Capture the cell that displays the provided text and extract its [X, Y] central coordinate. 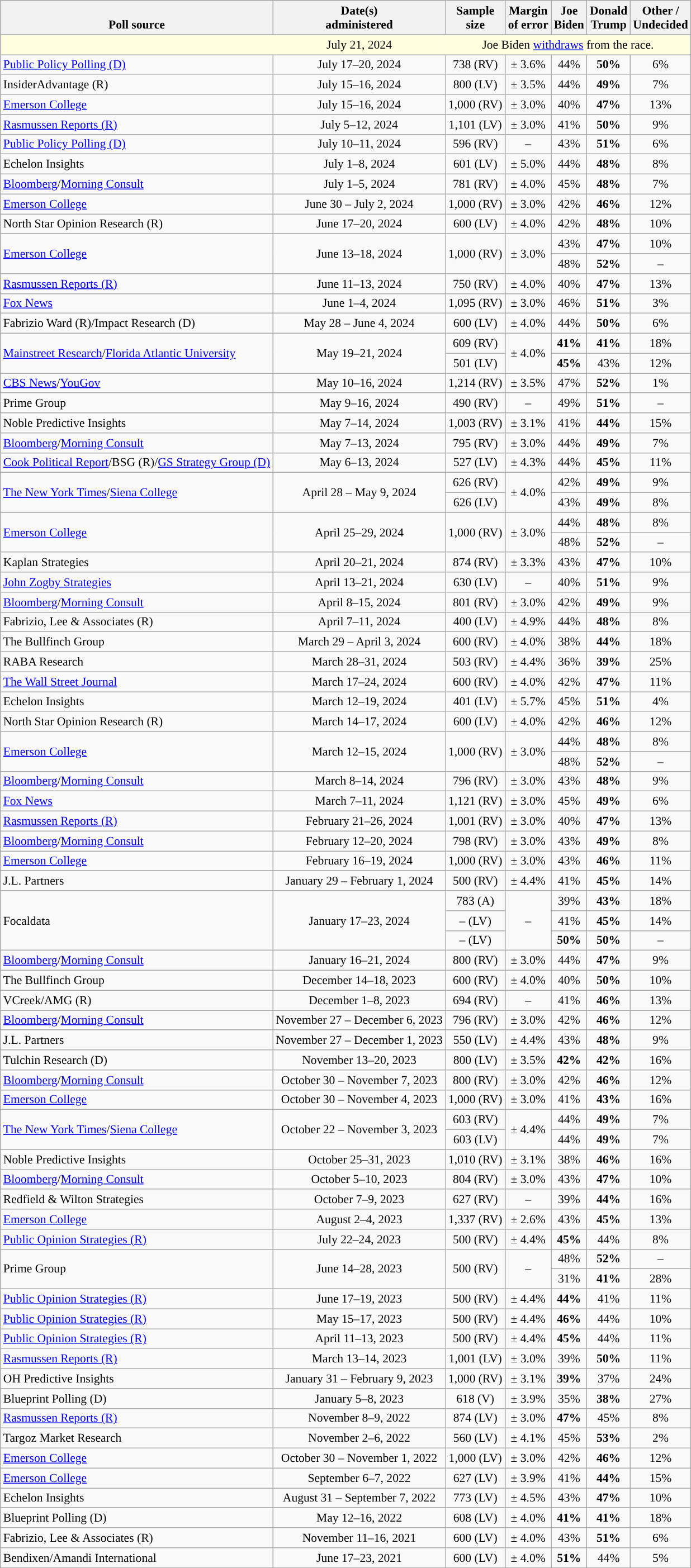
April 13–21, 2024 [359, 582]
1,101 (LV) [475, 125]
± 5.0% [528, 164]
5% [660, 1558]
July 17–20, 2024 [359, 65]
608 (LV) [475, 1518]
401 (LV) [475, 702]
October 30 – November 1, 2022 [359, 1458]
1,003 (RV) [475, 423]
January 31 – February 9, 2023 [359, 1379]
November 2–6, 2022 [359, 1438]
June 17–20, 2024 [359, 224]
4% [660, 702]
Bendixen/Amandi International [136, 1558]
July 1–5, 2024 [359, 184]
November 13–20, 2023 [359, 1060]
1,001 (RV) [475, 821]
JoeBiden [569, 18]
798 (RV) [475, 841]
October 30 – November 7, 2023 [359, 1080]
36% [569, 662]
1,010 (RV) [475, 1160]
March 8–14, 2024 [359, 781]
May 12–16, 2022 [359, 1518]
February 21–26, 2024 [359, 821]
March 17–24, 2024 [359, 682]
May 28 – June 4, 2024 [359, 324]
795 (RV) [475, 443]
738 (RV) [475, 65]
April 28 – May 9, 2024 [359, 493]
June 14–28, 2023 [359, 1268]
May 7–13, 2024 [359, 443]
596 (RV) [475, 144]
February 16–19, 2024 [359, 861]
May 10–16, 2024 [359, 383]
501 (LV) [475, 363]
October 5–10, 2023 [359, 1180]
The Wall Street Journal [136, 682]
June 30 – July 2, 2024 [359, 204]
OH Predictive Insights [136, 1379]
Samplesize [475, 18]
December 14–18, 2023 [359, 981]
January 17–23, 2024 [359, 921]
3% [660, 303]
July 5–12, 2024 [359, 125]
± 4.9% [528, 622]
May 7–14, 2024 [359, 423]
874 (LV) [475, 1418]
Targoz Market Research [136, 1438]
1% [660, 383]
April 7–11, 2024 [359, 622]
1,095 (RV) [475, 303]
November 8–9, 2022 [359, 1418]
773 (LV) [475, 1498]
March 13–14, 2023 [359, 1359]
Date(s)administered [359, 18]
490 (RV) [475, 403]
1,121 (RV) [475, 801]
28% [660, 1279]
1,337 (RV) [475, 1219]
37% [608, 1379]
± 4.3% [528, 463]
± 3.3% [528, 563]
Cook Political Report/BSG (R)/GS Strategy Group (D) [136, 463]
750 (RV) [475, 284]
October 22 – November 3, 2023 [359, 1130]
601 (LV) [475, 164]
804 (RV) [475, 1180]
RABA Research [136, 662]
± 2.6% [528, 1219]
August 2–4, 2023 [359, 1219]
± 5.7% [528, 702]
503 (RV) [475, 662]
VCreek/AMG (R) [136, 1000]
March 7–11, 2024 [359, 801]
694 (RV) [475, 1000]
October 25–31, 2023 [359, 1160]
626 (LV) [475, 503]
783 (A) [475, 901]
801 (RV) [475, 602]
626 (RV) [475, 483]
November 27 – December 1, 2023 [359, 1040]
527 (LV) [475, 463]
1,000 (LV) [475, 1458]
874 (RV) [475, 563]
Marginof error [528, 18]
February 12–20, 2024 [359, 841]
± 3.6% [528, 65]
550 (LV) [475, 1040]
609 (RV) [475, 344]
603 (LV) [475, 1140]
2% [660, 1438]
DonaldTrump [608, 18]
Tulchin Research (D) [136, 1060]
Joe Biden withdraws from the race. [568, 45]
400 (LV) [475, 622]
25% [660, 662]
627 (RV) [475, 1200]
1,214 (RV) [475, 383]
July 1–8, 2024 [359, 164]
June 17–23, 2021 [359, 1558]
618 (V) [475, 1399]
October 7–9, 2023 [359, 1200]
31% [569, 1279]
January 5–8, 2023 [359, 1399]
Other /Undecided [660, 18]
May 19–21, 2024 [359, 353]
March 12–19, 2024 [359, 702]
April 20–21, 2024 [359, 563]
53% [608, 1438]
John Zogby Strategies [136, 582]
January 29 – February 1, 2024 [359, 881]
CBS News/YouGov [136, 383]
Kaplan Strategies [136, 563]
Redfield & Wilton Strategies [136, 1200]
July 21, 2024 [359, 45]
November 27 – December 6, 2023 [359, 1020]
November 11–16, 2021 [359, 1538]
Mainstreet Research/Florida Atlantic University [136, 353]
35% [569, 1399]
603 (RV) [475, 1120]
May 9–16, 2024 [359, 403]
627 (LV) [475, 1478]
March 28–31, 2024 [359, 662]
June 17–19, 2023 [359, 1299]
April 11–13, 2023 [359, 1339]
560 (LV) [475, 1438]
April 25–29, 2024 [359, 532]
May 15–17, 2023 [359, 1319]
March 14–17, 2024 [359, 722]
InsiderAdvantage (R) [136, 85]
1,001 (LV) [475, 1359]
630 (LV) [475, 582]
June 11–13, 2024 [359, 284]
Fabrizio Ward (R)/Impact Research (D) [136, 324]
May 6–13, 2024 [359, 463]
July 22–24, 2023 [359, 1239]
± 4.5% [528, 1498]
September 6–7, 2022 [359, 1478]
March 12–15, 2024 [359, 751]
Poll source [136, 18]
June 1–4, 2024 [359, 303]
June 13–18, 2024 [359, 254]
August 31 – September 7, 2022 [359, 1498]
October 30 – November 4, 2023 [359, 1100]
January 16–21, 2024 [359, 961]
± 4.1% [528, 1438]
April 8–15, 2024 [359, 602]
24% [660, 1379]
March 29 – April 3, 2024 [359, 642]
July 10–11, 2024 [359, 144]
Focaldata [136, 921]
December 1–8, 2023 [359, 1000]
27% [660, 1399]
781 (RV) [475, 184]
